Determine the [X, Y] coordinate at the center of the cell enclosing the given text.  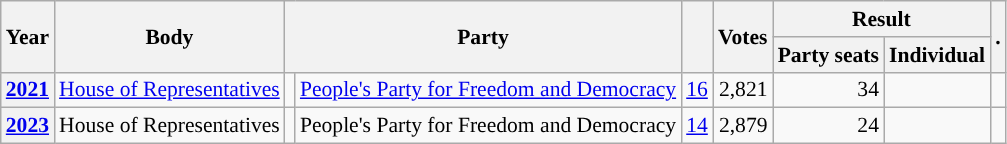
Year [28, 36]
2,879 [743, 126]
Individual [937, 55]
34 [828, 90]
14 [697, 126]
16 [697, 90]
2021 [28, 90]
. [998, 36]
Party [483, 36]
Votes [743, 36]
24 [828, 126]
Body [170, 36]
2023 [28, 126]
Result [882, 19]
Party seats [828, 55]
2,821 [743, 90]
